Pinpoint the cell where the given text exists, returning its [x, y] midpoint coordinate. 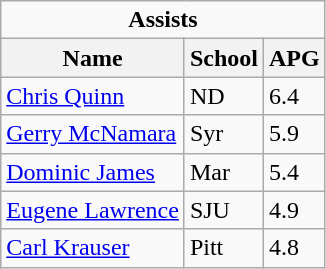
Eugene Lawrence [93, 210]
Assists [163, 20]
Carl Krauser [93, 248]
5.9 [294, 134]
SJU [224, 210]
Pitt [224, 248]
Dominic James [93, 172]
Mar [224, 172]
APG [294, 58]
Name [93, 58]
5.4 [294, 172]
ND [224, 96]
4.8 [294, 248]
Syr [224, 134]
6.4 [294, 96]
Chris Quinn [93, 96]
Gerry McNamara [93, 134]
4.9 [294, 210]
School [224, 58]
